Extract the [X, Y] coordinate from the center of the cell holding the provided text.  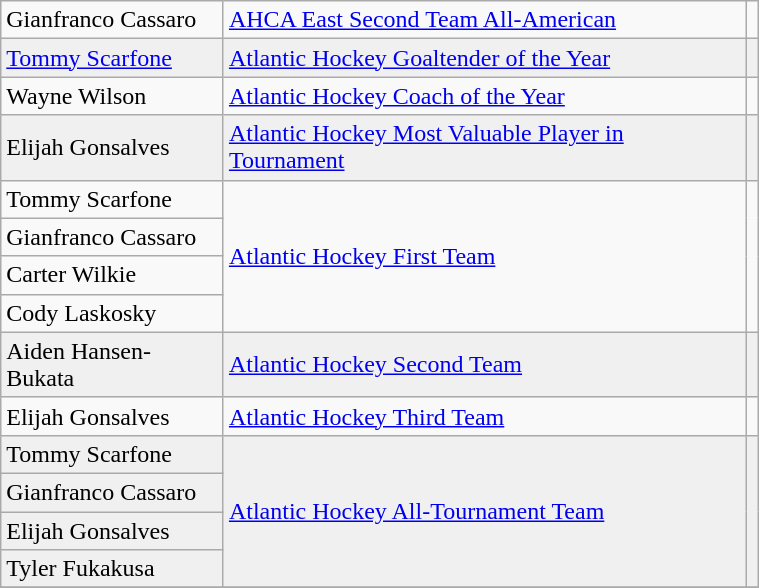
Atlantic Hockey First Team [484, 256]
Carter Wilkie [112, 275]
Atlantic Hockey All-Tournament Team [484, 511]
Atlantic Hockey Second Team [484, 364]
Atlantic Hockey Most Valuable Player in Tournament [484, 148]
Wayne Wilson [112, 96]
Cody Laskosky [112, 313]
Aiden Hansen-Bukata [112, 364]
Tyler Fukakusa [112, 569]
Atlantic Hockey Coach of the Year [484, 96]
Atlantic Hockey Goaltender of the Year [484, 58]
AHCA East Second Team All-American [484, 20]
Atlantic Hockey Third Team [484, 416]
